Identify which cell holds the provided text, then report its (X, Y) central coordinate. 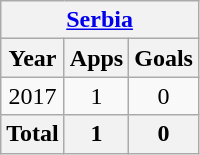
Year (33, 58)
Goals (164, 58)
Apps (96, 58)
Total (33, 134)
Serbia (100, 20)
2017 (33, 96)
